Pinpoint the cell where the given text exists, returning its [X, Y] midpoint coordinate. 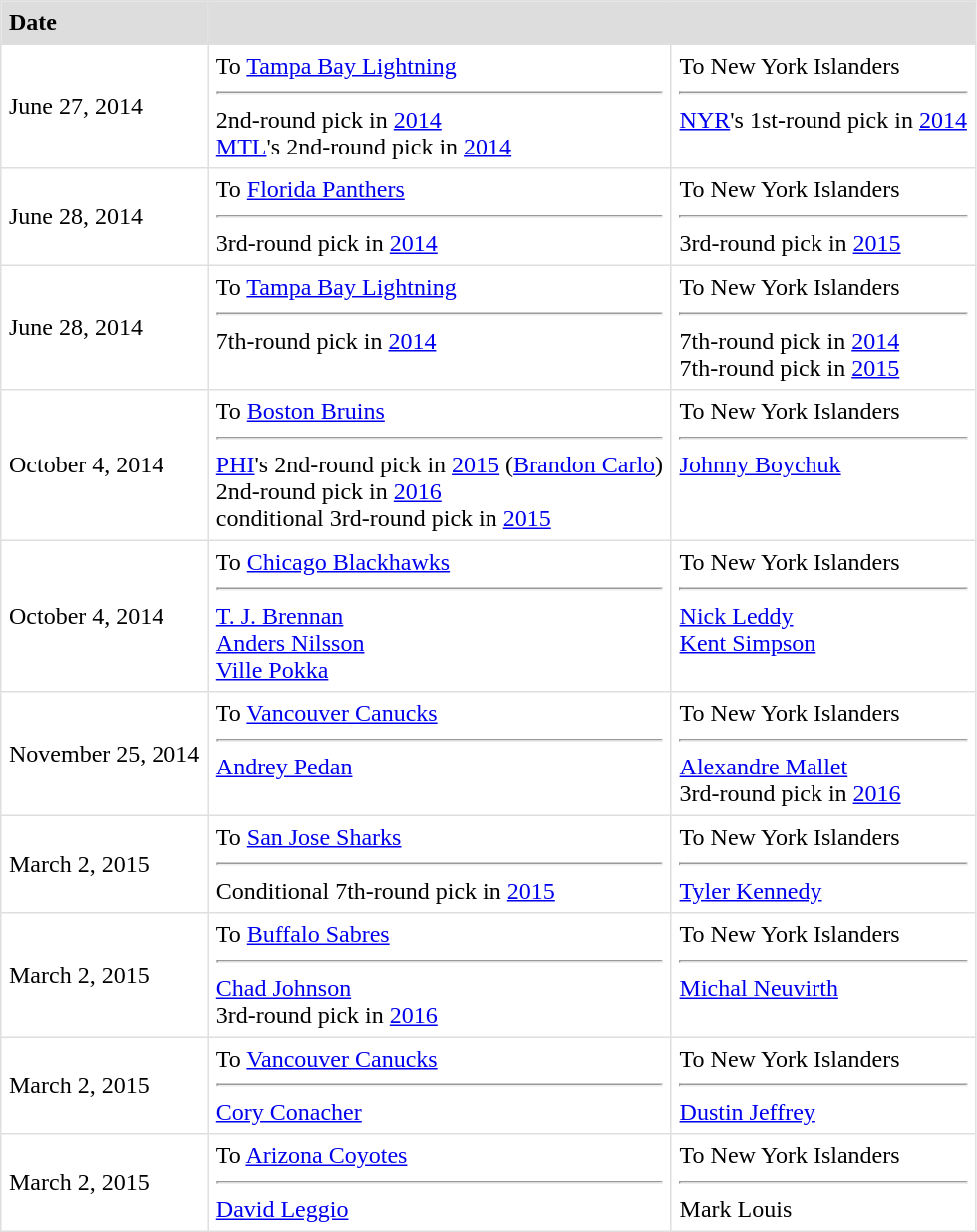
To New York Islanders Mark Louis [823, 1183]
To New York Islanders Michal Neuvirth [823, 975]
To New York Islanders Alexandre Mallet3rd-round pick in 2016 [823, 754]
To Vancouver Canucks Andrey Pedan [441, 754]
To Chicago Blackhawks T. J. BrennanAnders NilssonVille Pokka [441, 616]
To Florida Panthers 3rd-round pick in 2014 [441, 217]
To New York Islanders Dustin Jeffrey [823, 1085]
To New York Islanders Johnny Boychuk [823, 465]
November 25, 2014 [105, 754]
To New York Islanders 7th-round pick in 20147th-round pick in 2015 [823, 327]
To Arizona Coyotes David Leggio [441, 1183]
Date [105, 23]
To New York Islanders Nick LeddyKent Simpson [823, 616]
To New York Islanders Tyler Kennedy [823, 864]
To Buffalo Sabres Chad Johnson3rd-round pick in 2016 [441, 975]
June 27, 2014 [105, 106]
To Boston Bruins PHI's 2nd-round pick in 2015 (Brandon Carlo)2nd-round pick in 2016conditional 3rd-round pick in 2015 [441, 465]
To Vancouver Canucks Cory Conacher [441, 1085]
To New York Islanders 3rd-round pick in 2015 [823, 217]
To New York Islanders NYR's 1st-round pick in 2014 [823, 106]
To Tampa Bay Lightning 2nd-round pick in 2014MTL's 2nd-round pick in 2014 [441, 106]
To San Jose Sharks Conditional 7th-round pick in 2015 [441, 864]
To Tampa Bay Lightning 7th-round pick in 2014 [441, 327]
